Pinpoint the cell where the given text exists, returning its [X, Y] midpoint coordinate. 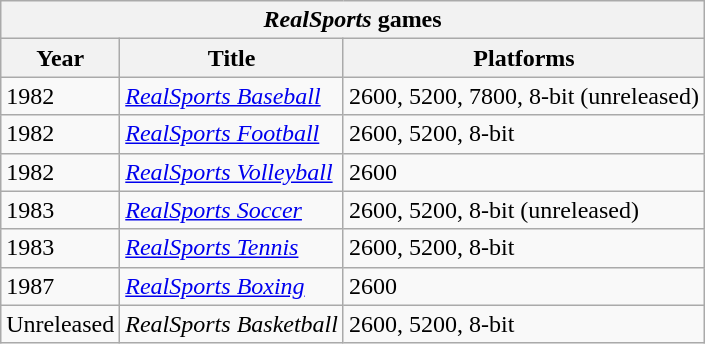
RealSports Boxing [232, 286]
RealSports Volleyball [232, 172]
RealSports Tennis [232, 248]
1987 [60, 286]
RealSports Football [232, 134]
RealSports Soccer [232, 210]
RealSports Basketball [232, 324]
Unreleased [60, 324]
RealSports Baseball [232, 96]
Year [60, 58]
RealSports games [353, 20]
Title [232, 58]
Platforms [524, 58]
2600, 5200, 8-bit (unreleased) [524, 210]
2600, 5200, 7800, 8-bit (unreleased) [524, 96]
